Determine the [X, Y] coordinate at the center of the cell enclosing the given text.  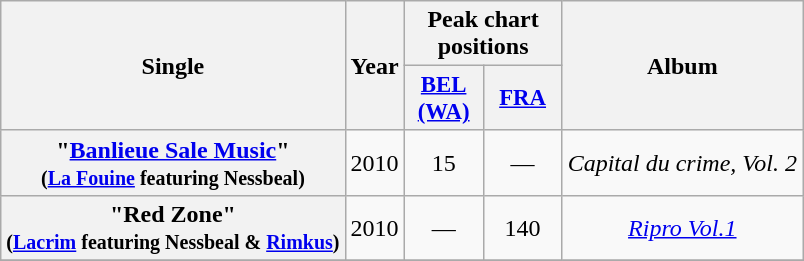
15 [444, 162]
140 [522, 228]
FRA [522, 98]
"Red Zone"(Lacrim featuring Nessbeal & Rimkus) [173, 228]
BEL (WA) [444, 98]
Year [374, 66]
Ripro Vol.1 [682, 228]
"Banlieue Sale Music"(La Fouine featuring Nessbeal) [173, 162]
Album [682, 66]
Peak chart positions [483, 34]
Single [173, 66]
Capital du crime, Vol. 2 [682, 162]
